From the cell containing the given text, extract its center point as [X, Y] coordinate. 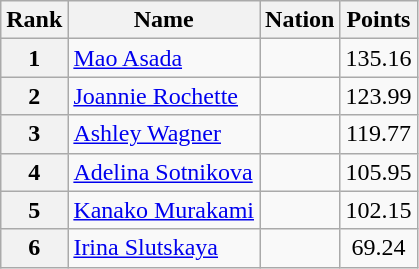
Nation [300, 20]
Points [378, 20]
135.16 [378, 58]
102.15 [378, 210]
Adelina Sotnikova [164, 172]
123.99 [378, 96]
5 [34, 210]
1 [34, 58]
Irina Slutskaya [164, 248]
6 [34, 248]
Kanako Murakami [164, 210]
Ashley Wagner [164, 134]
2 [34, 96]
105.95 [378, 172]
119.77 [378, 134]
Mao Asada [164, 58]
Rank [34, 20]
Joannie Rochette [164, 96]
69.24 [378, 248]
3 [34, 134]
Name [164, 20]
4 [34, 172]
